Capture the cell that displays the provided text and extract its (x, y) central coordinate. 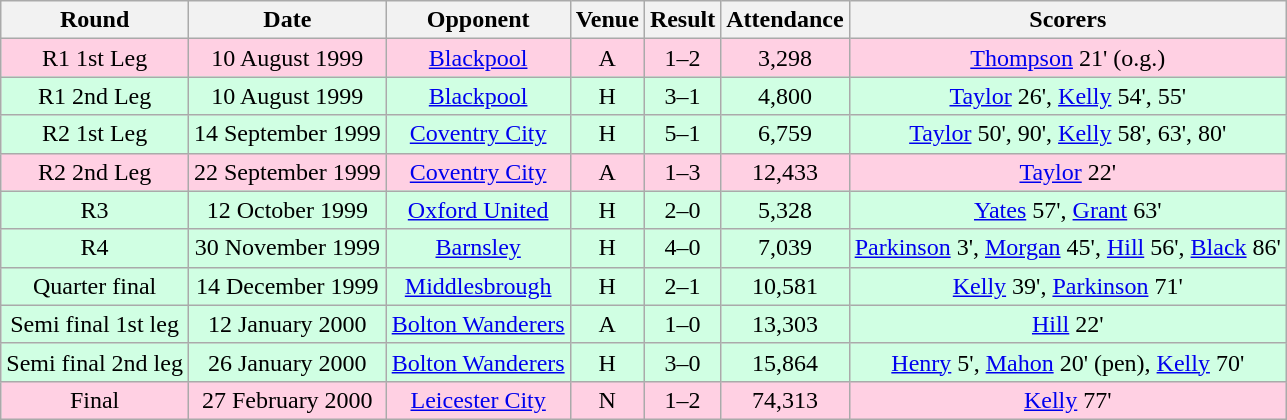
Date (287, 20)
15,864 (785, 362)
14 December 1999 (287, 286)
Venue (607, 20)
12 January 2000 (287, 324)
Semi final 2nd leg (95, 362)
R2 2nd Leg (95, 172)
Final (95, 400)
Scorers (1068, 20)
Parkinson 3', Morgan 45', Hill 56', Black 86' (1068, 248)
12,433 (785, 172)
Taylor 26', Kelly 54', 55' (1068, 96)
Barnsley (478, 248)
Attendance (785, 20)
3–1 (682, 96)
R4 (95, 248)
Middlesbrough (478, 286)
2–1 (682, 286)
1–3 (682, 172)
R2 1st Leg (95, 134)
5–1 (682, 134)
Henry 5', Mahon 20' (pen), Kelly 70' (1068, 362)
6,759 (785, 134)
3,298 (785, 58)
3–0 (682, 362)
Kelly 77' (1068, 400)
Yates 57', Grant 63' (1068, 210)
R1 2nd Leg (95, 96)
10,581 (785, 286)
Taylor 22' (1068, 172)
Kelly 39', Parkinson 71' (1068, 286)
Quarter final (95, 286)
N (607, 400)
Taylor 50', 90', Kelly 58', 63', 80' (1068, 134)
Opponent (478, 20)
27 February 2000 (287, 400)
Round (95, 20)
R1 1st Leg (95, 58)
4–0 (682, 248)
13,303 (785, 324)
74,313 (785, 400)
14 September 1999 (287, 134)
7,039 (785, 248)
R3 (95, 210)
1–0 (682, 324)
4,800 (785, 96)
26 January 2000 (287, 362)
Result (682, 20)
Thompson 21' (o.g.) (1068, 58)
Oxford United (478, 210)
12 October 1999 (287, 210)
Leicester City (478, 400)
22 September 1999 (287, 172)
Semi final 1st leg (95, 324)
30 November 1999 (287, 248)
5,328 (785, 210)
Hill 22' (1068, 324)
2–0 (682, 210)
